Locate the cell with the specified text and output its [x, y] center coordinate. 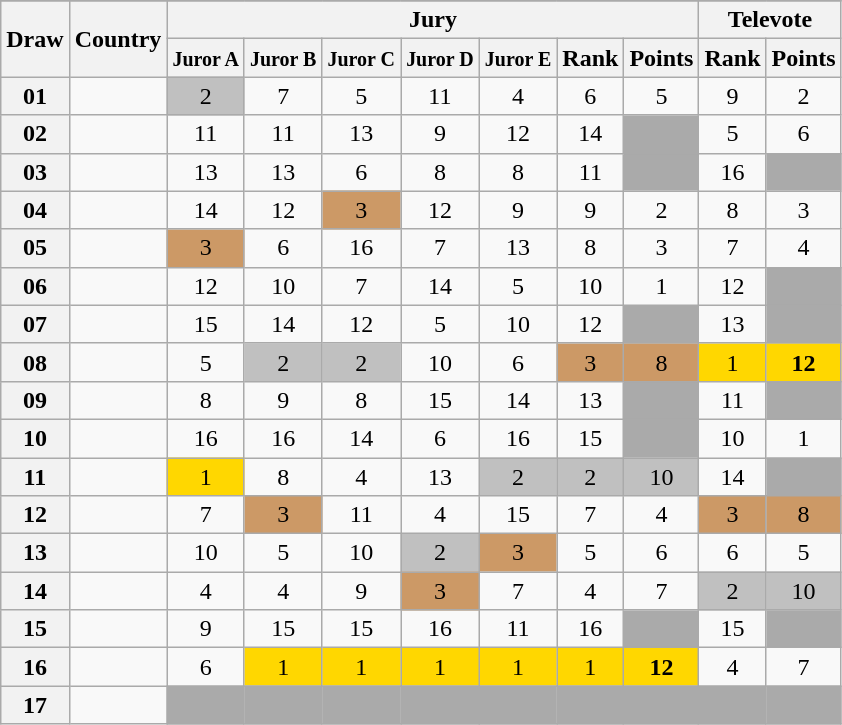
06 [35, 286]
01 [35, 96]
17 [35, 705]
Juror D [440, 58]
Juror E [518, 58]
Juror C [362, 58]
05 [35, 248]
Draw [35, 39]
Country [118, 39]
02 [35, 134]
Juror B [283, 58]
03 [35, 172]
04 [35, 210]
09 [35, 400]
07 [35, 324]
Jury [433, 20]
08 [35, 362]
Televote [770, 20]
Juror A [206, 58]
